Output the [X, Y] coordinate of the center of the cell containing the given text.  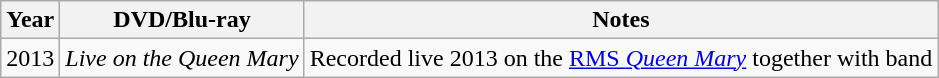
2013 [30, 58]
Recorded live 2013 on the RMS Queen Mary together with band [621, 58]
DVD/Blu-ray [182, 20]
Notes [621, 20]
Live on the Queen Mary [182, 58]
Year [30, 20]
